Return (x, y) of the center of cell containing provided text 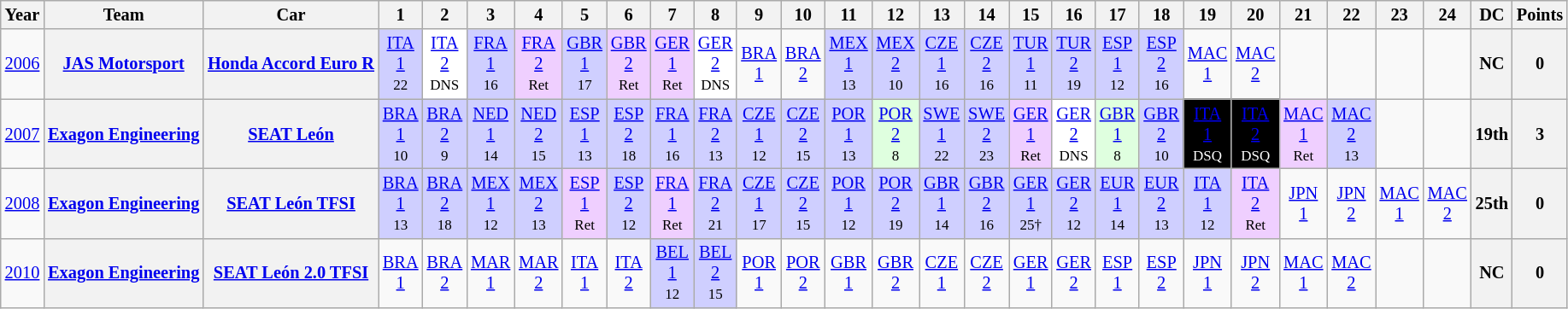
BEL112 (672, 273)
NED215 (538, 134)
TUR219 (1073, 64)
MAC213 (1351, 134)
GBR114 (942, 203)
2008 (22, 203)
ITA1DSQ (1207, 134)
7 (672, 15)
GER212 (1073, 203)
MEX113 (849, 64)
CZE116 (942, 64)
23 (1400, 15)
ITA2 (629, 273)
POR113 (849, 134)
ITA2DNS (444, 64)
POR219 (896, 203)
22 (1351, 15)
CZE216 (986, 64)
MEX112 (490, 203)
GER125† (1031, 203)
8 (715, 15)
2007 (22, 134)
MEX213 (538, 203)
GBR117 (584, 64)
GER1 (1031, 273)
GBR18 (1118, 134)
FRA2Ret (538, 64)
15 (1031, 15)
GBR2Ret (629, 64)
25th (1492, 203)
POR28 (896, 134)
19th (1492, 134)
2010 (22, 273)
ESP218 (629, 134)
ESP1 (1118, 273)
Honda Accord Euro R (291, 64)
ESP112 (1118, 64)
ESP212 (629, 203)
MAC1Ret (1303, 134)
12 (896, 15)
FRA1Ret (672, 203)
16 (1073, 15)
Car (291, 15)
SEAT León TFSI (291, 203)
POR112 (849, 203)
2006 (22, 64)
ITA122 (401, 64)
Points (1540, 15)
MEX210 (896, 64)
CZE2 (986, 273)
6 (629, 15)
POR1 (759, 273)
EUR213 (1161, 203)
10 (803, 15)
13 (942, 15)
GER2 (1073, 273)
TUR111 (1031, 64)
BRA113 (401, 203)
18 (1161, 15)
SEAT León (291, 134)
24 (1448, 15)
ITA2Ret (1255, 203)
BRA29 (444, 134)
ESP1Ret (584, 203)
4 (538, 15)
ESP216 (1161, 64)
ITA2DSQ (1255, 134)
SWE223 (986, 134)
JAS Motorsport (123, 64)
FRA213 (715, 134)
19 (1207, 15)
21 (1303, 15)
MAR1 (490, 273)
DC (1492, 15)
CZE112 (759, 134)
GBR1 (849, 273)
20 (1255, 15)
GBR210 (1161, 134)
11 (849, 15)
NED114 (490, 134)
5 (584, 15)
9 (759, 15)
BRA110 (401, 134)
17 (1118, 15)
ITA1 (584, 273)
BRA218 (444, 203)
CZE1 (942, 273)
1 (401, 15)
CZE117 (759, 203)
EUR114 (1118, 203)
14 (986, 15)
ESP2 (1161, 273)
2 (444, 15)
FRA221 (715, 203)
POR2 (803, 273)
ITA112 (1207, 203)
GBR2 (896, 273)
GBR216 (986, 203)
ESP113 (584, 134)
Team (123, 15)
BEL215 (715, 273)
SEAT León 2.0 TFSI (291, 273)
Year (22, 15)
MAR2 (538, 273)
SWE122 (942, 134)
